Output the [X, Y] coordinate of the center of the cell containing the given text.  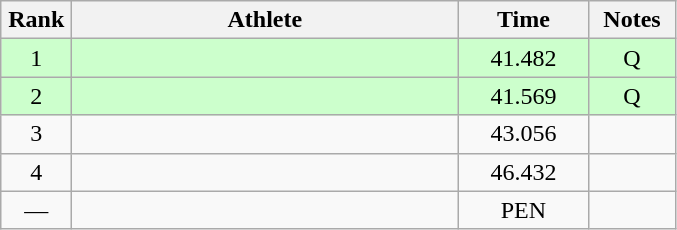
46.432 [524, 172]
PEN [524, 210]
1 [36, 58]
43.056 [524, 134]
4 [36, 172]
Time [524, 20]
41.482 [524, 58]
Athlete [265, 20]
Notes [632, 20]
3 [36, 134]
41.569 [524, 96]
2 [36, 96]
Rank [36, 20]
— [36, 210]
